Detect which cell encompasses the target text, then output its (X, Y) center coordinate. 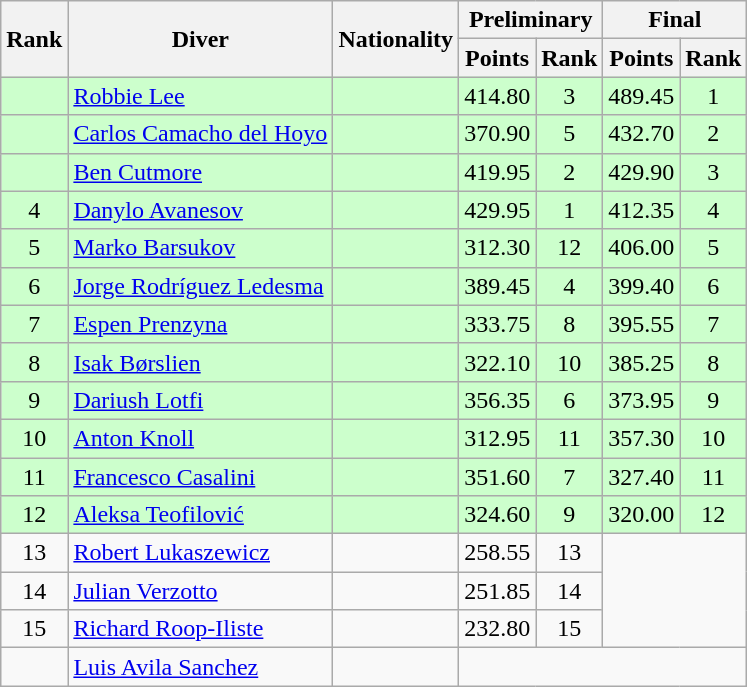
322.10 (498, 362)
258.55 (498, 553)
395.55 (642, 324)
Final (675, 20)
Luis Avila Sanchez (200, 667)
320.00 (642, 515)
399.40 (642, 286)
Richard Roop-Iliste (200, 629)
351.60 (498, 477)
312.95 (498, 438)
Marko Barsukov (200, 248)
489.45 (642, 96)
389.45 (498, 286)
251.85 (498, 591)
Danylo Avanesov (200, 210)
429.90 (642, 172)
412.35 (642, 210)
Preliminary (531, 20)
432.70 (642, 134)
406.00 (642, 248)
385.25 (642, 362)
Espen Prenzyna (200, 324)
324.60 (498, 515)
Aleksa Teofilović (200, 515)
356.35 (498, 400)
312.30 (498, 248)
429.95 (498, 210)
Julian Verzotto (200, 591)
Jorge Rodríguez Ledesma (200, 286)
Robbie Lee (200, 96)
Anton Knoll (200, 438)
Francesco Casalini (200, 477)
333.75 (498, 324)
370.90 (498, 134)
Nationality (396, 39)
419.95 (498, 172)
232.80 (498, 629)
Robert Lukaszewicz (200, 553)
Carlos Camacho del Hoyo (200, 134)
Dariush Lotfi (200, 400)
Ben Cutmore (200, 172)
373.95 (642, 400)
Isak Børslien (200, 362)
327.40 (642, 477)
Diver (200, 39)
414.80 (498, 96)
357.30 (642, 438)
